Return the (x, y) coordinate for the center point of the cell that contains the specified text.  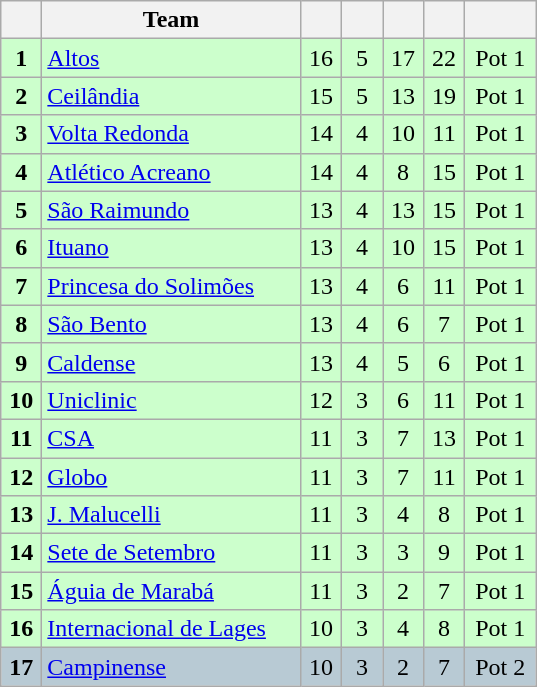
Princesa do Solimões (172, 286)
Uniclinic (172, 400)
Atlético Acreano (172, 172)
Caldense (172, 362)
19 (444, 96)
1 (22, 58)
Internacional de Lages (172, 629)
Campinense (172, 667)
22 (444, 58)
Volta Redonda (172, 134)
J. Malucelli (172, 515)
Team (172, 20)
Águia de Marabá (172, 591)
CSA (172, 438)
São Bento (172, 324)
Altos (172, 58)
Globo (172, 477)
Pot 2 (500, 667)
São Raimundo (172, 210)
Ceilândia (172, 96)
Ituano (172, 248)
Sete de Setembro (172, 553)
